Return [x, y] of the center of cell containing provided text 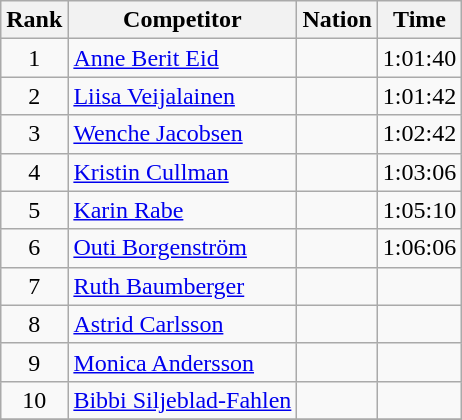
1:06:06 [419, 248]
Astrid Carlsson [182, 324]
Nation [337, 20]
Kristin Cullman [182, 172]
2 [34, 96]
Ruth Baumberger [182, 286]
8 [34, 324]
Outi Borgenström [182, 248]
1:01:42 [419, 96]
1:03:06 [419, 172]
Monica Andersson [182, 362]
1:02:42 [419, 134]
Competitor [182, 20]
3 [34, 134]
6 [34, 248]
1:05:10 [419, 210]
Bibbi Siljeblad-Fahlen [182, 400]
Time [419, 20]
Karin Rabe [182, 210]
1 [34, 58]
Wenche Jacobsen [182, 134]
7 [34, 286]
1:01:40 [419, 58]
9 [34, 362]
Rank [34, 20]
Liisa Veijalainen [182, 96]
Anne Berit Eid [182, 58]
4 [34, 172]
10 [34, 400]
5 [34, 210]
